Search for the cell housing the specified text and yield its [X, Y] center coordinate. 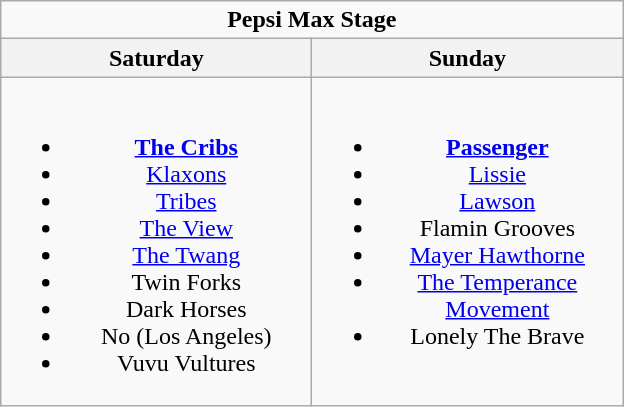
The CribsKlaxonsTribesThe ViewThe TwangTwin ForksDark HorsesNo (Los Angeles)Vuvu Vultures [156, 242]
PassengerLissieLawsonFlamin GroovesMayer HawthorneThe Temperance MovementLonely The Brave [468, 242]
Sunday [468, 58]
Saturday [156, 58]
Pepsi Max Stage [312, 20]
